Pinpoint the cell where the given text exists, returning its (x, y) midpoint coordinate. 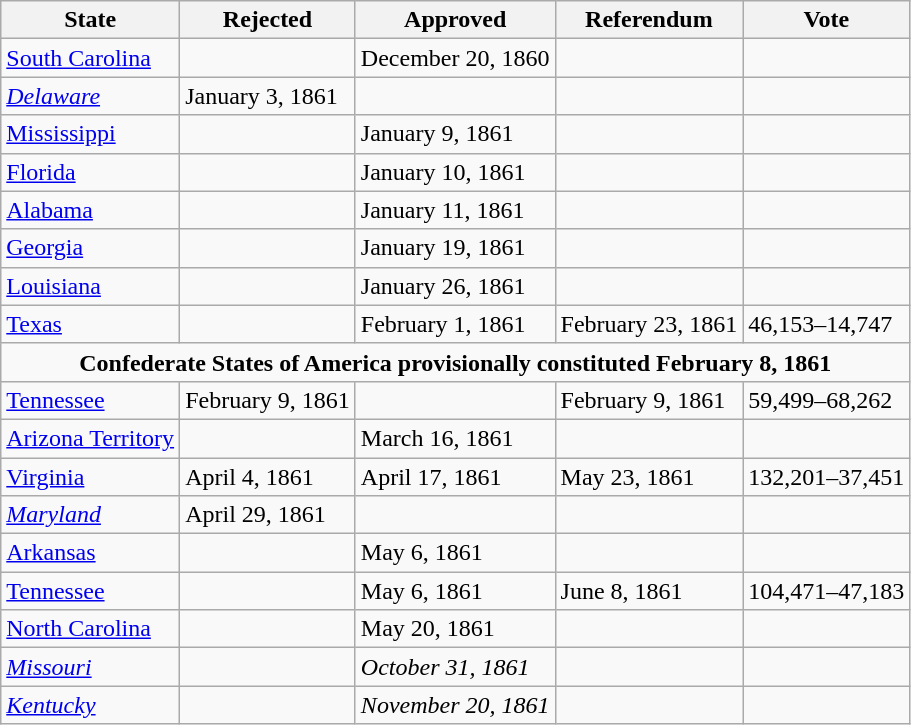
Rejected (268, 20)
April 17, 1861 (455, 477)
Alabama (90, 210)
Approved (455, 20)
March 16, 1861 (455, 438)
South Carolina (90, 58)
April 29, 1861 (268, 515)
November 20, 1861 (455, 705)
104,471–47,183 (826, 591)
January 3, 1861 (268, 96)
Arizona Territory (90, 438)
January 11, 1861 (455, 210)
February 1, 1861 (455, 324)
132,201–37,451 (826, 477)
May 23, 1861 (649, 477)
January 10, 1861 (455, 172)
Arkansas (90, 553)
June 8, 1861 (649, 591)
Florida (90, 172)
January 19, 1861 (455, 248)
Louisiana (90, 286)
December 20, 1860 (455, 58)
Virginia (90, 477)
October 31, 1861 (455, 667)
46,153–14,747 (826, 324)
Referendum (649, 20)
April 4, 1861 (268, 477)
State (90, 20)
Georgia (90, 248)
January 9, 1861 (455, 134)
Delaware (90, 96)
Maryland (90, 515)
59,499–68,262 (826, 400)
February 23, 1861 (649, 324)
May 20, 1861 (455, 629)
North Carolina (90, 629)
Confederate States of America provisionally constituted February 8, 1861 (456, 362)
Texas (90, 324)
January 26, 1861 (455, 286)
Kentucky (90, 705)
Missouri (90, 667)
Vote (826, 20)
Mississippi (90, 134)
